Search for the cell housing the specified text and yield its [X, Y] center coordinate. 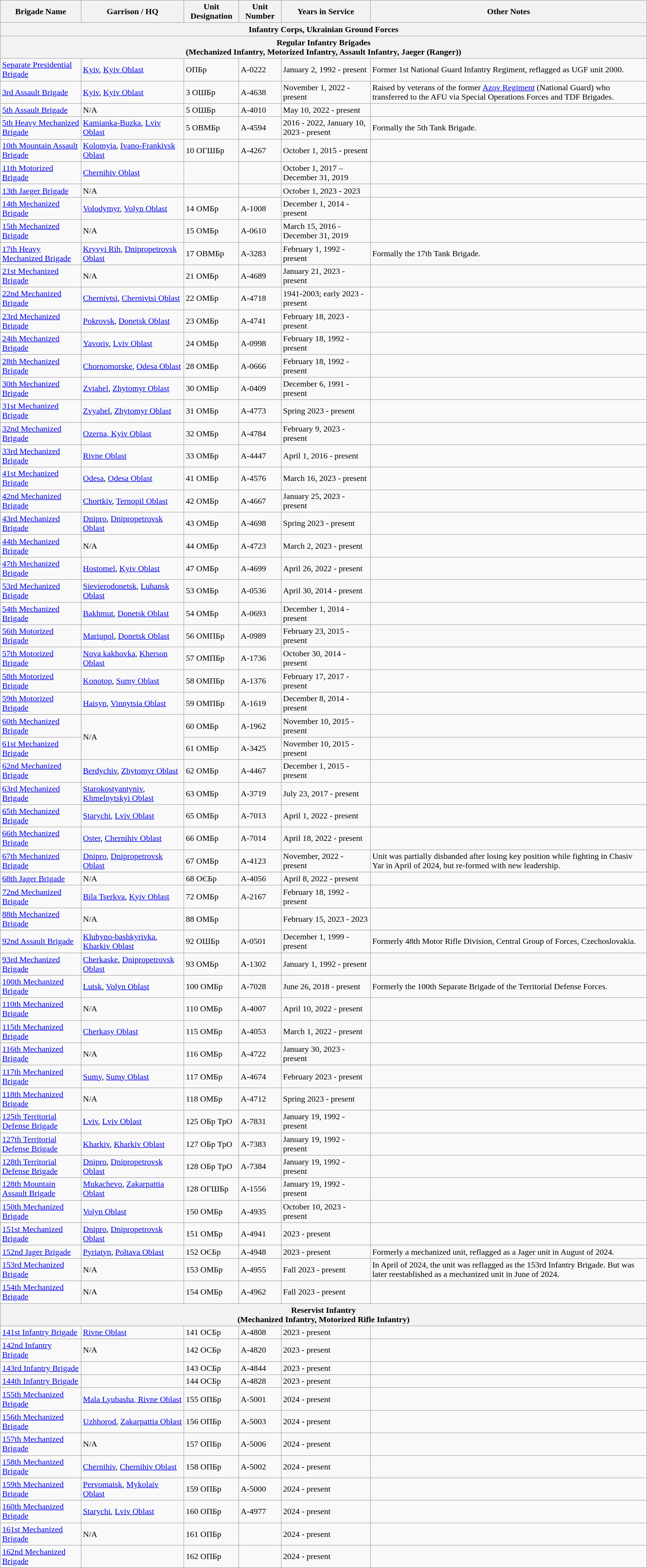
41 ОМБр [212, 479]
Regular Infantry Brigades(Mechanized Infantry, Motorized Infantry, Assault Infantry, Jaeger (Ranger)) [323, 47]
A-1962 [260, 726]
128th Territorial Defense Brigade [41, 1167]
A-1008 [260, 208]
December 1, 1999 - present [326, 941]
A-4674 [260, 1077]
32 ОМБр [212, 434]
Yavoriv, Lviv Oblast [133, 344]
A-5001 [260, 1399]
59th Motorized Brigade [41, 703]
66 ОМБр [212, 838]
Unit Designation [212, 12]
93rd Mechanized Brigade [41, 964]
November 1, 2022 - present [326, 92]
1941-2003; early 2023 - present [326, 299]
Kharkiv, Kharkiv Oblast [133, 1144]
153 ОМБр [212, 1270]
127 ОБр ТрО [212, 1144]
Volodymyr, Volyn Oblast [133, 208]
43rd Mechanized Brigade [41, 523]
53 ОМБр [212, 591]
100th Mechanized Brigade [41, 987]
58th Motorized Brigade [41, 681]
28 ОМБр [212, 366]
128 ОБр ТрО [212, 1167]
33 ОМБр [212, 456]
161 ОПБр [212, 1534]
3 ОШБр [212, 92]
February 23, 2015 - present [326, 636]
A-4773 [260, 411]
February 18, 2023 - present [326, 321]
Chernivtsi, Chernivtsi Oblast [133, 299]
Pyriatyn, Poltava Oblast [133, 1252]
Formerly a mechanized unit, reflagged as a Jager unit in August of 2024. [509, 1252]
42nd Mechanized Brigade [41, 501]
125 ОБр ТрО [212, 1122]
44 ОМБр [212, 546]
Bila Tserkva, Kyiv Oblast [133, 896]
128th Mountain Assault Brigade [41, 1189]
February 2023 - present [326, 1077]
156 ОПБр [212, 1422]
43 ОМБр [212, 523]
Oster, Chernihiv Oblast [133, 838]
Other Notes [509, 12]
143 ОСБр [212, 1368]
Haisyn, Vinnytsia Oblast [133, 703]
Chortkiv, Ternopil Oblast [133, 501]
A-1619 [260, 703]
A-4053 [260, 1032]
60th Mechanized Brigade [41, 726]
154th Mechanized Brigade [41, 1292]
Formally the 17th Tank Brigade. [509, 253]
March 15, 2016 - December 31, 2019 [326, 231]
A-4977 [260, 1512]
Chernihiv, Chernihiv Oblast [133, 1467]
61 ОМБр [212, 748]
A-4828 [260, 1381]
Pervomaisk, Mykolaiv Oblast [133, 1489]
30 ОМБр [212, 389]
June 26, 2018 - present [326, 987]
A-7384 [260, 1167]
A-7383 [260, 1144]
141st Infantry Brigade [41, 1333]
116 ОМБр [212, 1054]
A-7831 [260, 1122]
A-4941 [260, 1234]
15th Mechanized Brigade [41, 231]
A-1376 [260, 681]
December 8, 2014 - present [326, 703]
A-0693 [260, 613]
23rd Mechanized Brigade [41, 321]
February 1, 1992 - present [326, 253]
162 ОПБр [212, 1557]
Zvyahel, Zhytomyr Oblast [133, 411]
А-4844 [260, 1368]
May 10, 2022 - present [326, 110]
January 2, 1992 - present [326, 70]
24 ОМБр [212, 344]
58 ОМПБр [212, 681]
158 ОПБр [212, 1467]
68 ОЄБр [212, 879]
Mukachevo, Zakarpattia Oblast [133, 1189]
155th Mechanized Brigade [41, 1399]
92nd Assault Brigade [41, 941]
Pokrovsk, Donetsk Oblast [133, 321]
30th Mechanized Brigade [41, 389]
January 21, 2023 - present [326, 276]
A-4723 [260, 546]
A-1302 [260, 964]
154 ОМБр [212, 1292]
A-3425 [260, 748]
Infantry Corps, Ukrainian Ground Forces [323, 29]
59 ОМПБр [212, 703]
125th Territorial Defense Brigade [41, 1122]
160th Mechanized Brigade [41, 1512]
January 30, 2023 - present [326, 1054]
56th Motorized Brigade [41, 636]
Formally the 5th Tank Brigade. [509, 128]
161st Mechanized Brigade [41, 1534]
142 ОСБр [212, 1351]
April 8, 2022 - present [326, 879]
Volyn Oblast [133, 1212]
A-4123 [260, 861]
Brigade Name [41, 12]
October 1, 2015 - present [326, 150]
72nd Mechanized Brigade [41, 896]
December 6, 1991 - present [326, 389]
A-0222 [260, 70]
65th Mechanized Brigade [41, 816]
April 1, 2022 - present [326, 816]
Kolomyia, Ivano-Frankivsk Oblast [133, 150]
159 ОПБр [212, 1489]
A-0666 [260, 366]
Unit Number [260, 12]
November, 2022 - present [326, 861]
152nd Jager Brigade [41, 1252]
Years in Service [326, 12]
Ozerna, Kyiv Oblast [133, 434]
14 ОМБр [212, 208]
15 ОМБр [212, 231]
110th Mechanized Brigade [41, 1009]
A-4267 [260, 150]
Berdychiv, Zhytomyr Oblast [133, 771]
Nova kakhovka, Kherson Oblast [133, 658]
Lviv, Lviv Oblast [133, 1122]
153rd Mechanized Brigade [41, 1270]
A-4962 [260, 1292]
31st Mechanized Brigade [41, 411]
Kamianka-Buzka, Lviv Oblast [133, 128]
118 ОМБр [212, 1099]
67th Mechanized Brigade [41, 861]
14th Mechanized Brigade [41, 208]
A-4784 [260, 434]
156th Mechanized Brigade [41, 1422]
October 30, 2014 - present [326, 658]
April 26, 2022 - present [326, 568]
33rd Mechanized Brigade [41, 456]
A-4699 [260, 568]
A-0998 [260, 344]
157th Mechanized Brigade [41, 1444]
92 ОШБр [212, 941]
53rd Mechanized Brigade [41, 591]
44th Mechanized Brigade [41, 546]
21 ОМБр [212, 276]
Odesa, Odesa Oblast [133, 479]
А-4808 [260, 1333]
Kluhyno-bashkyrivka, Kharkiv Oblast [133, 941]
А-4820 [260, 1351]
A-5003 [260, 1422]
Raised by veterans of the former Azov Regiment (National Guard) who transferred to the AFU via Special Operations Forces and TDF Brigades. [509, 92]
A-4467 [260, 771]
A-4667 [260, 501]
5 ОШБр [212, 110]
117th Mechanized Brigade [41, 1077]
93 ОМБр [212, 964]
January 1, 1992 - present [326, 964]
56 ОМПБр [212, 636]
January 25, 2023 - present [326, 501]
A-2167 [260, 896]
5 ОВМБр [212, 128]
155 ОПБр [212, 1399]
A-4698 [260, 523]
A-4056 [260, 879]
A-1556 [260, 1189]
Kryvyi Rih, Dnipropetrovsk Oblast [133, 253]
127th Territorial Defense Brigade [41, 1144]
Chernihiv Oblast [133, 173]
54 ОМБр [212, 613]
150th Mechanized Brigade [41, 1212]
Konotop, Sumy Oblast [133, 681]
61st Mechanized Brigade [41, 748]
60 ОМБр [212, 726]
57 ОМПБр [212, 658]
A-5000 [260, 1489]
57th Motorized Brigade [41, 658]
17th Heavy Mechanized Brigade [41, 253]
162nd Mechanized Brigade [41, 1557]
Separate Presidential Brigade [41, 70]
A-1736 [260, 658]
88 ОМБр [212, 919]
Chornomorske, Odesa Oblast [133, 366]
A-4712 [260, 1099]
Mala Lyubasha, Rivne Oblast [133, 1399]
141 ОСБр [212, 1333]
63rd Mechanized Brigade [41, 793]
February 9, 2023 - present [326, 434]
February 17, 2017 - present [326, 681]
Mariupol, Donetsk Oblast [133, 636]
A-0536 [260, 591]
63 ОМБр [212, 793]
Bakhmut, Donetsk Oblast [133, 613]
A-4638 [260, 92]
A-4741 [260, 321]
A-5006 [260, 1444]
A-4935 [260, 1212]
A-0501 [260, 941]
21st Mechanized Brigade [41, 276]
11th Motorized Brigade [41, 173]
ОПБр [212, 70]
December 1, 2015 - present [326, 771]
31 ОМБр [212, 411]
March 16, 2023 - present [326, 479]
115th Mechanized Brigade [41, 1032]
April 18, 2022 - present [326, 838]
A-7013 [260, 816]
Unit was partially disbanded after losing key position while fighting in Chasiv Yar in April of 2024, but re-formed with new leadership. [509, 861]
23 ОМБр [212, 321]
116th Mechanized Brigade [41, 1054]
5th Assault Brigade [41, 110]
A-4955 [260, 1270]
142nd Infantry Brigade [41, 1351]
65 ОМБр [212, 816]
144th Infantry Brigade [41, 1381]
Cherkaske, Dnipropetrovsk Oblast [133, 964]
A-7014 [260, 838]
2016 - 2022, January 10, 2023 - present [326, 128]
A-4722 [260, 1054]
A-4948 [260, 1252]
A-0989 [260, 636]
February 15, 2023 - 2023 [326, 919]
A-4718 [260, 299]
67 ОМБр [212, 861]
22nd Mechanized Brigade [41, 299]
17 ОВМБр [212, 253]
160 ОПБр [212, 1512]
24th Mechanized Brigade [41, 344]
October 10, 2023 - present [326, 1212]
128 ОГШБр [212, 1189]
A-4689 [260, 276]
Former 1st National Guard Infantry Regiment, reflagged as UGF unit 2000. [509, 70]
151st Mechanized Brigade [41, 1234]
In April of 2024, the unit was reflagged as the 153rd Infantry Brigade. But was later reestablished as a mechanized unit in June of 2024. [509, 1270]
32nd Mechanized Brigade [41, 434]
3rd Assault Brigade [41, 92]
A-3283 [260, 253]
115 ОМБр [212, 1032]
A-0409 [260, 389]
July 23, 2017 - present [326, 793]
42 ОМБр [212, 501]
A-4447 [260, 456]
41st Mechanized Brigade [41, 479]
47th Mechanized Brigade [41, 568]
158th Mechanized Brigade [41, 1467]
62 ОМБр [212, 771]
159th Mechanized Brigade [41, 1489]
Hostomel, Kyiv Oblast [133, 568]
Cherkasy Oblast [133, 1032]
Uzhhorod, Zakarpattia Oblast [133, 1422]
A-5002 [260, 1467]
A-4594 [260, 128]
Formerly the 100th Separate Brigade of the Territorial Defense Forces. [509, 987]
April 30, 2014 - present [326, 591]
117 ОМБр [212, 1077]
Zviahel, Zhytomyr Oblast [133, 389]
October 1, 2023 - 2023 [326, 191]
A-4576 [260, 479]
A-3719 [260, 793]
Reservist Infantry (Mechanized Infantry, Motorized Rifle Infantry) [323, 1315]
April 1, 2016 - present [326, 456]
A-4010 [260, 110]
118th Mechanized Brigade [41, 1099]
151 ОМБр [212, 1234]
A-0610 [260, 231]
Sumy, Sumy Oblast [133, 1077]
143rd Infantry Brigade [41, 1368]
13th Jaeger Brigade [41, 191]
110 ОМБр [212, 1009]
100 ОМБр [212, 987]
April 10, 2022 - present [326, 1009]
5th Heavy Mechanized Brigade [41, 128]
March 2, 2023 - present [326, 546]
October 1, 2017 – December 31, 2019 [326, 173]
10th Mountain Assault Brigade [41, 150]
157 ОПБр [212, 1444]
152 ОЄБр [212, 1252]
22 ОМБр [212, 299]
March 1, 2022 - present [326, 1032]
Formerly 48th Motor Rifle Division, Central Group of Forces, Czechoslovakia. [509, 941]
10 ОГШБр [212, 150]
72 ОМБр [212, 896]
47 ОМБр [212, 568]
62nd Mechanized Brigade [41, 771]
A-7028 [260, 987]
54th Mechanized Brigade [41, 613]
144 ОСБр [212, 1381]
28th Mechanized Brigade [41, 366]
150 ОМБр [212, 1212]
Starokostyantyniv, Khmelnytskyi Oblast [133, 793]
A-4007 [260, 1009]
88th Mechanized Brigade [41, 919]
Sievierodonetsk, Luhansk Oblast [133, 591]
Garrison / HQ [133, 12]
66th Mechanized Brigade [41, 838]
68th Jager Brigade [41, 879]
Lutsk, Volyn Oblast [133, 987]
